Output the (x, y) coordinate of the center of the cell containing the given text.  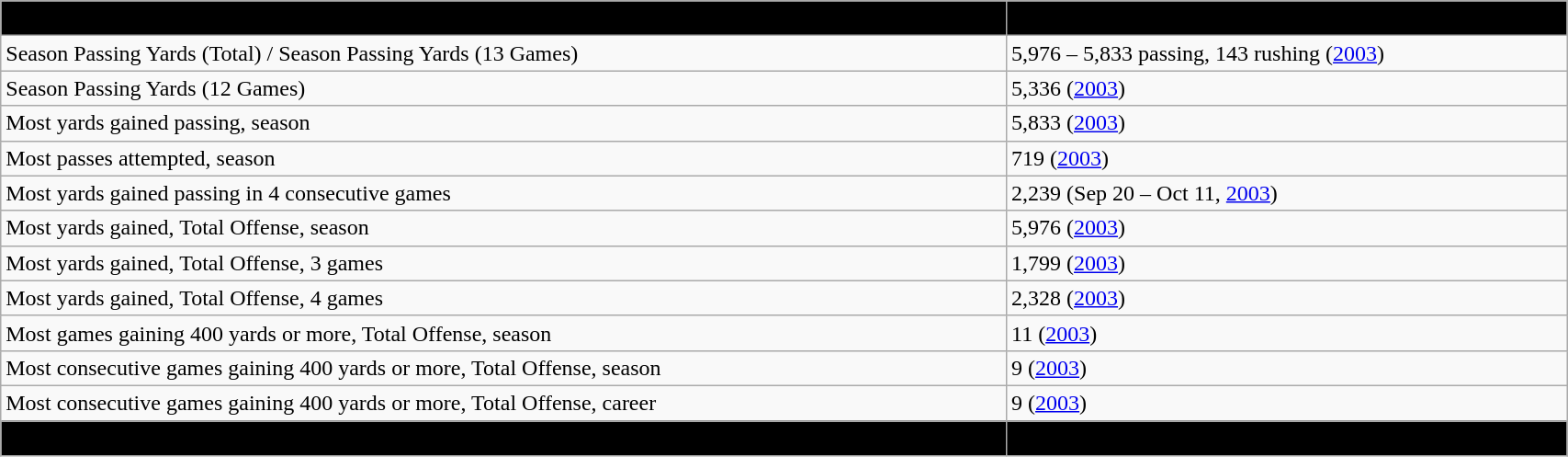
Season Passing Yards (Total) / Season Passing Yards (13 Games) (503, 53)
Most games gaining 400 yards or more, Total Offense, season (503, 333)
NCAA Record (503, 18)
Most yards gained passing, season (503, 123)
5,976 – 5,833 passing, 143 rushing (2003) (1287, 53)
2,328 (2003) (1287, 298)
Most yards gained passing in 4 consecutive games (503, 193)
Season Passing Yards (12 Games) (503, 88)
Statistic (1287, 18)
719 (2003) (1287, 158)
Most yards gained, Total Offense, season (503, 228)
5,336 (2003) (1287, 88)
Most passes attempted, season (503, 158)
1,799 (2003) (1287, 263)
11 (2003) (1287, 333)
Most yards gained, Total Offense, 4 games (503, 298)
Need More Space Here Now More More (1287, 439)
Most yards gained, Total Offense, 3 games (503, 263)
Most consecutive games gaining 400 yards or more, Total Offense, career (503, 403)
2,239 (Sep 20 – Oct 11, 2003) (1287, 193)
5,833 (2003) (1287, 123)
5,976 (2003) (1287, 228)
